Provide the (x, y) coordinate of the cell's center where the given text is located.  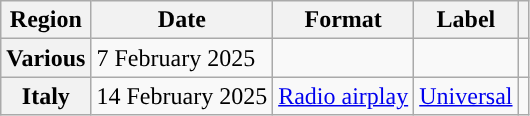
Region (46, 20)
Universal (466, 96)
7 February 2025 (182, 58)
Radio airplay (344, 96)
Format (344, 20)
Date (182, 20)
Various (46, 58)
Italy (46, 96)
14 February 2025 (182, 96)
Label (466, 20)
